Provide the [X, Y] coordinate of the cell's center where the given text is located.  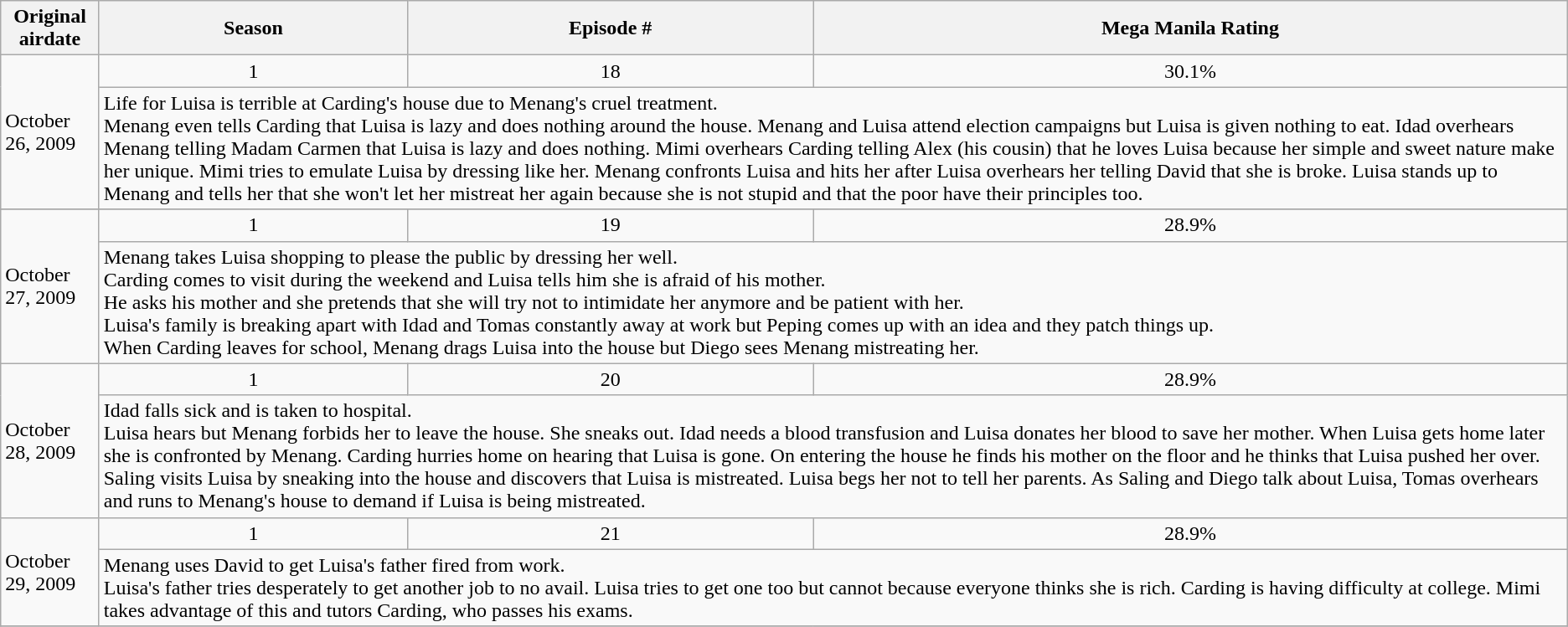
October 27, 2009 [50, 286]
20 [611, 379]
Season [253, 28]
21 [611, 533]
Original airdate [50, 28]
October 28, 2009 [50, 440]
October 29, 2009 [50, 572]
30.1% [1191, 71]
Mega Manila Rating [1191, 28]
October 26, 2009 [50, 132]
18 [611, 71]
19 [611, 225]
Episode # [611, 28]
